Extract the [x, y] coordinate from the center of the cell holding the provided text.  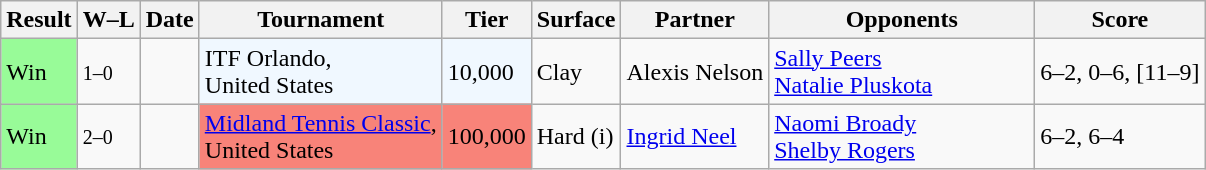
10,000 [486, 72]
Alexis Nelson [695, 72]
Score [1120, 20]
2–0 [108, 136]
Ingrid Neel [695, 136]
ITF Orlando, United States [320, 72]
Result [39, 20]
Clay [576, 72]
6–2, 0–6, [11–9] [1120, 72]
W–L [108, 20]
Naomi Broady Shelby Rogers [902, 136]
Hard (i) [576, 136]
Midland Tennis Classic, United States [320, 136]
100,000 [486, 136]
1–0 [108, 72]
Sally Peers Natalie Pluskota [902, 72]
Date [170, 20]
Opponents [902, 20]
Surface [576, 20]
Partner [695, 20]
6–2, 6–4 [1120, 136]
Tournament [320, 20]
Tier [486, 20]
